Pinpoint the cell where the given text exists, returning its (X, Y) midpoint coordinate. 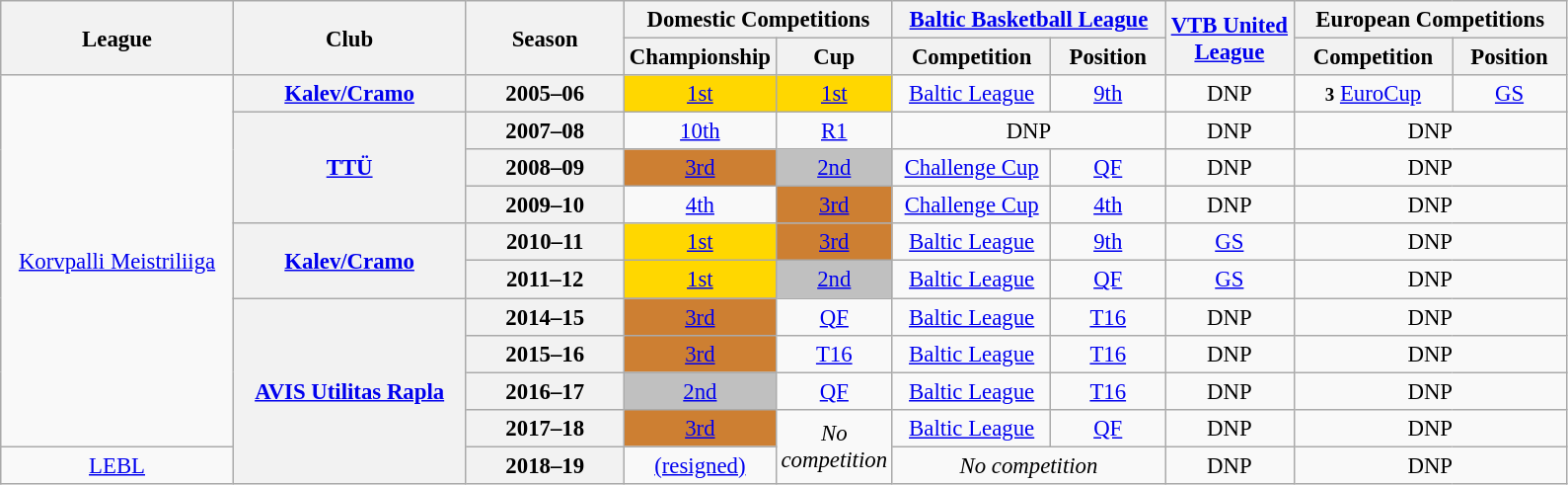
2009–10 (545, 205)
TTÜ (349, 168)
10th (701, 131)
(resigned) (701, 465)
VTB United League (1230, 38)
Championship (701, 57)
2016–17 (545, 391)
2010–11 (545, 242)
Korvpalli Meistriliiga (117, 261)
2015–16 (545, 354)
2017–18 (545, 428)
Domestic Competitions (759, 20)
2011–12 (545, 280)
European Competitions (1430, 20)
AVIS Utilitas Rapla (349, 391)
2018–19 (545, 465)
League (117, 38)
Club (349, 38)
Cup (834, 57)
3 EuroCup (1374, 94)
R1 (834, 131)
2008–09 (545, 168)
2014–15 (545, 317)
2007–08 (545, 131)
Baltic Basketball League (1028, 20)
2005–06 (545, 94)
Season (545, 38)
LEBL (117, 465)
